Return the [x, y] coordinate for the center point of the cell that contains the specified text.  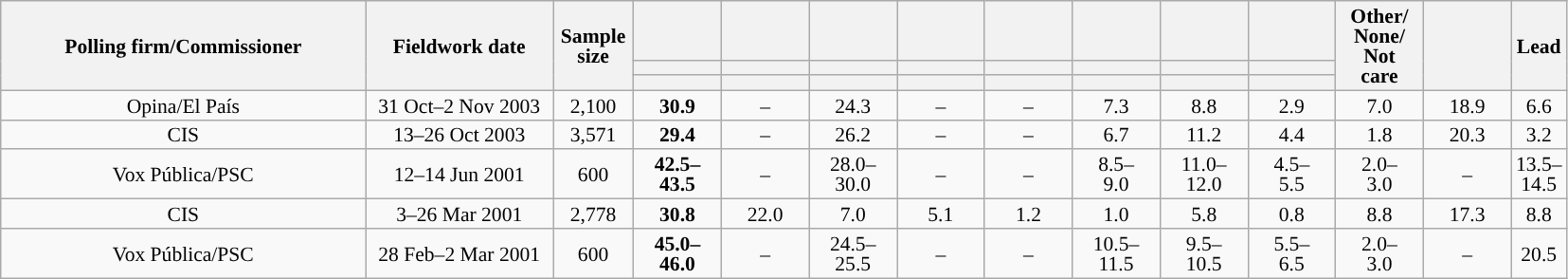
9.5–10.5 [1203, 253]
20.5 [1539, 253]
1.0 [1116, 214]
12–14 Jun 2001 [460, 175]
5.8 [1203, 214]
6.7 [1116, 135]
22.0 [766, 214]
31 Oct–2 Nov 2003 [460, 104]
18.9 [1467, 104]
20.3 [1467, 135]
2,778 [593, 214]
3,571 [593, 135]
28.0–30.0 [853, 175]
Other/None/Notcare [1379, 46]
26.2 [853, 135]
42.5–43.5 [678, 175]
3–26 Mar 2001 [460, 214]
13.5–14.5 [1539, 175]
Sample size [593, 46]
30.9 [678, 104]
45.0–46.0 [678, 253]
8.5–9.0 [1116, 175]
1.2 [1029, 214]
30.8 [678, 214]
4.4 [1292, 135]
3.2 [1539, 135]
24.5–25.5 [853, 253]
10.5–11.5 [1116, 253]
28 Feb–2 Mar 2001 [460, 253]
17.3 [1467, 214]
1.8 [1379, 135]
0.8 [1292, 214]
6.6 [1539, 104]
29.4 [678, 135]
2.9 [1292, 104]
24.3 [853, 104]
Polling firm/Commissioner [184, 46]
13–26 Oct 2003 [460, 135]
7.3 [1116, 104]
2,100 [593, 104]
Opina/El País [184, 104]
Lead [1539, 46]
11.2 [1203, 135]
5.1 [940, 214]
11.0–12.0 [1203, 175]
4.5–5.5 [1292, 175]
Fieldwork date [460, 46]
5.5–6.5 [1292, 253]
